Determine the (X, Y) coordinate at the center of the cell enclosing the given text.  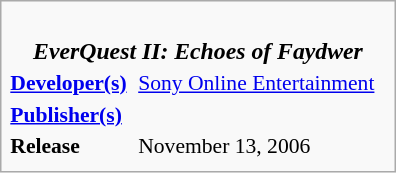
Publisher(s) (72, 114)
Sony Online Entertainment (262, 83)
November 13, 2006 (262, 146)
EverQuest II: Echoes of Faydwer (198, 38)
Developer(s) (72, 83)
Release (72, 146)
